Identify which cell holds the provided text, then report its [x, y] central coordinate. 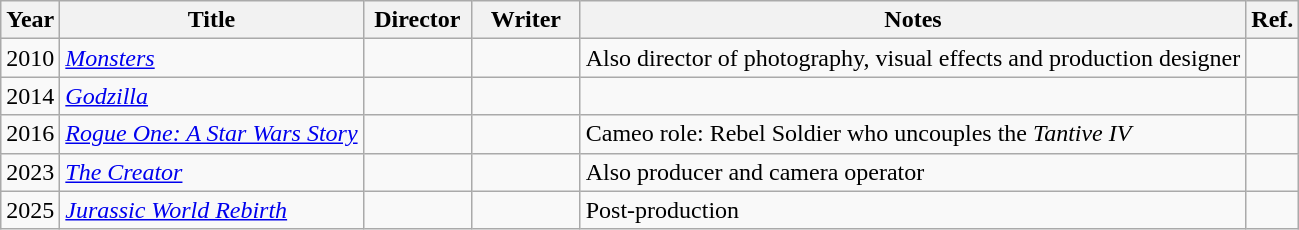
Writer [526, 20]
Jurassic World Rebirth [212, 210]
Rogue One: A Star Wars Story [212, 134]
2010 [30, 58]
Ref. [1272, 20]
2023 [30, 172]
Director [418, 20]
Year [30, 20]
2025 [30, 210]
2016 [30, 134]
Notes [913, 20]
Also producer and camera operator [913, 172]
Also director of photography, visual effects and production designer [913, 58]
The Creator [212, 172]
Godzilla [212, 96]
Title [212, 20]
Cameo role: Rebel Soldier who uncouples the Tantive IV [913, 134]
Monsters [212, 58]
2014 [30, 96]
Post-production [913, 210]
